Return [x, y] of the center of cell containing provided text 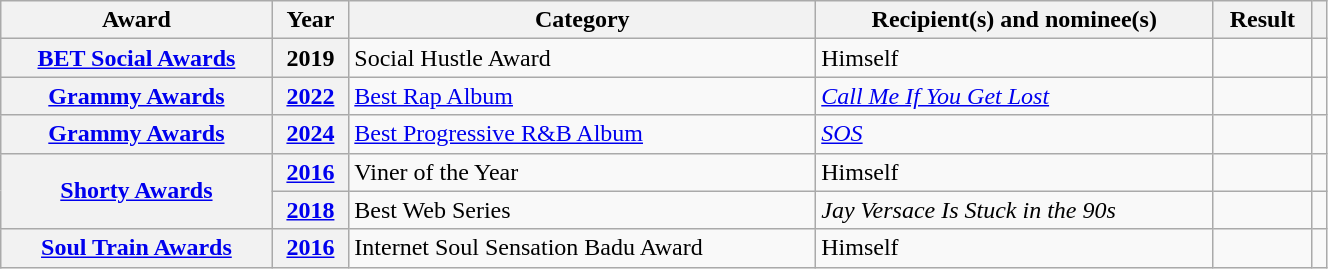
2024 [310, 134]
Award [136, 20]
2018 [310, 210]
Jay Versace Is Stuck in the 90s [1014, 210]
Result [1262, 20]
Category [582, 20]
Call Me If You Get Lost [1014, 96]
Soul Train Awards [136, 248]
Viner of the Year [582, 172]
Best Web Series [582, 210]
Best Progressive R&B Album [582, 134]
Best Rap Album [582, 96]
Year [310, 20]
BET Social Awards [136, 58]
Shorty Awards [136, 191]
2019 [310, 58]
Internet Soul Sensation Badu Award [582, 248]
SOS [1014, 134]
Recipient(s) and nominee(s) [1014, 20]
2022 [310, 96]
Social Hustle Award [582, 58]
